For the text-containing cell, return its midpoint in [X, Y] coordinate format. 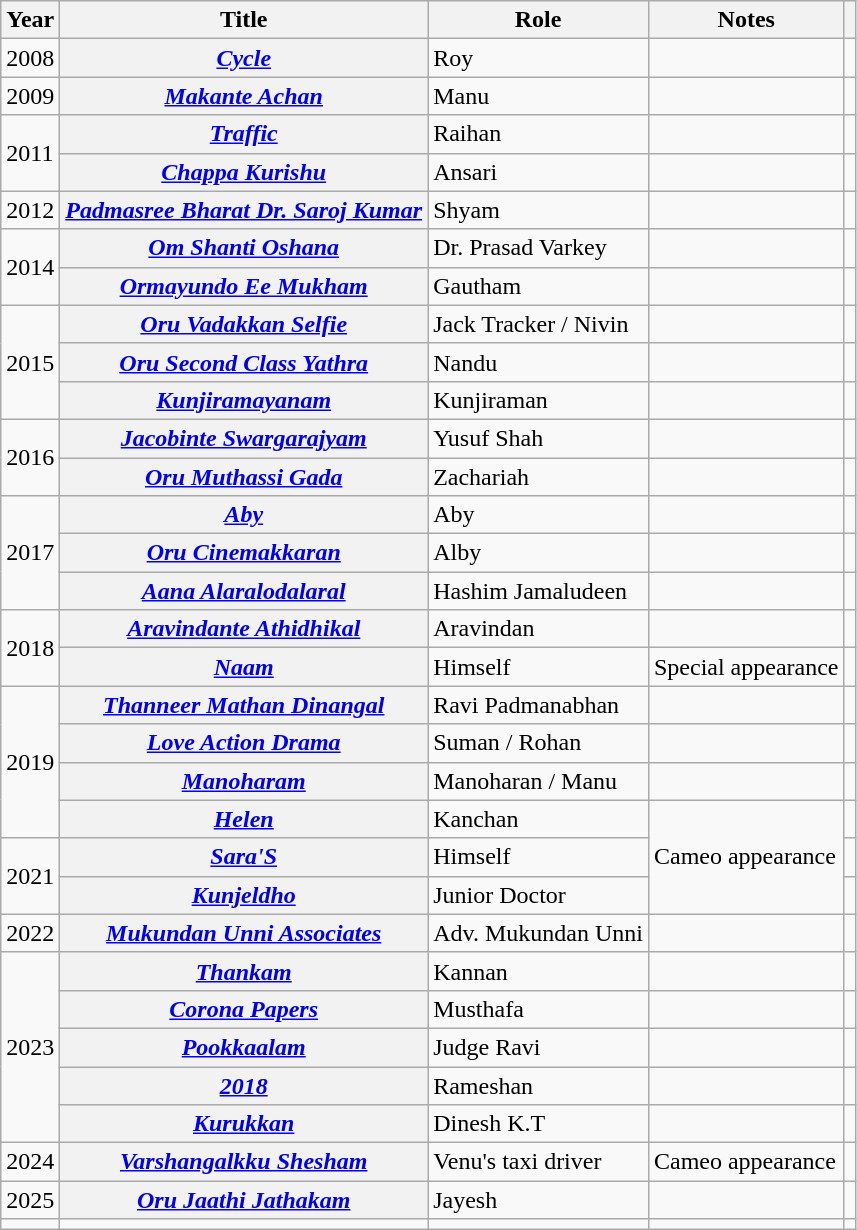
Venu's taxi driver [538, 1162]
Adv. Mukundan Unni [538, 933]
Chappa Kurishu [244, 172]
Manu [538, 96]
Oru Second Class Yathra [244, 362]
Cycle [244, 58]
Rameshan [538, 1085]
Mukundan Unni Associates [244, 933]
2019 [30, 762]
Nandu [538, 362]
Junior Doctor [538, 895]
Dinesh K.T [538, 1124]
Ormayundo Ee Mukham [244, 286]
Ansari [538, 172]
Roy [538, 58]
2021 [30, 876]
Makante Achan [244, 96]
Aana Alaralodalaral [244, 591]
Oru Jaathi Jathakam [244, 1200]
Dr. Prasad Varkey [538, 248]
Kunjiramayanam [244, 400]
2011 [30, 153]
Manoharam [244, 781]
Naam [244, 667]
Oru Cinemakkaran [244, 553]
2022 [30, 933]
Kunjeldho [244, 895]
Hashim Jamaludeen [538, 591]
Title [244, 20]
Gautham [538, 286]
Shyam [538, 210]
Kannan [538, 971]
Notes [746, 20]
Yusuf Shah [538, 438]
Thankam [244, 971]
2024 [30, 1162]
Oru Muthassi Gada [244, 477]
2015 [30, 362]
Kunjiraman [538, 400]
2009 [30, 96]
2008 [30, 58]
Aravindante Athidhikal [244, 629]
Varshangalkku Shesham [244, 1162]
Special appearance [746, 667]
Kanchan [538, 819]
Padmasree Bharat Dr. Saroj Kumar [244, 210]
Sara'S [244, 857]
2025 [30, 1200]
Kurukkan [244, 1124]
Jacobinte Swargarajyam [244, 438]
Year [30, 20]
Thanneer Mathan Dinangal [244, 705]
Musthafa [538, 1009]
Aravindan [538, 629]
Jack Tracker / Nivin [538, 324]
2016 [30, 457]
2012 [30, 210]
Corona Papers [244, 1009]
Jayesh [538, 1200]
Suman / Rohan [538, 743]
Helen [244, 819]
Judge Ravi [538, 1047]
Traffic [244, 134]
2023 [30, 1047]
Manoharan / Manu [538, 781]
Pookkaalam [244, 1047]
Love Action Drama [244, 743]
2017 [30, 553]
Role [538, 20]
Zachariah [538, 477]
Ravi Padmanabhan [538, 705]
2014 [30, 267]
Oru Vadakkan Selfie [244, 324]
Raihan [538, 134]
Om Shanti Oshana [244, 248]
Alby [538, 553]
